Find where the given text appears and provide that cell's center as (X, Y) coordinate. 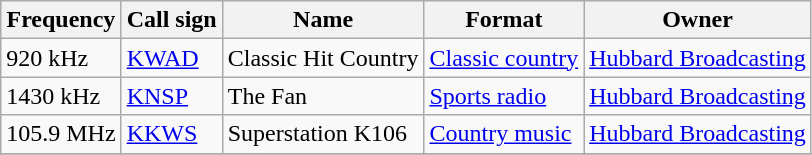
KNSP (172, 96)
Sports radio (504, 96)
920 kHz (61, 58)
Classic country (504, 58)
Classic Hit Country (323, 58)
105.9 MHz (61, 134)
Country music (504, 134)
Frequency (61, 20)
1430 kHz (61, 96)
Owner (698, 20)
Name (323, 20)
Format (504, 20)
The Fan (323, 96)
KWAD (172, 58)
Call sign (172, 20)
KKWS (172, 134)
Superstation K106 (323, 134)
